Detect which cell encompasses the target text, then output its [X, Y] center coordinate. 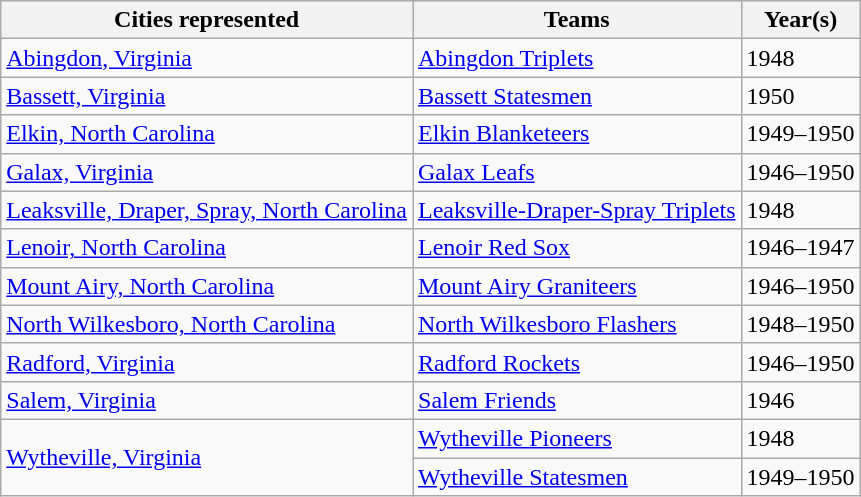
Year(s) [800, 20]
1948–1950 [800, 324]
Radford Rockets [576, 362]
Bassett, Virginia [207, 96]
Bassett Statesmen [576, 96]
Leaksville-Draper-Spray Triplets [576, 210]
1946 [800, 400]
Mount Airy, North Carolina [207, 286]
Wytheville Pioneers [576, 438]
Wytheville, Virginia [207, 457]
Mount Airy Graniteers [576, 286]
Leaksville, Draper, Spray, North Carolina [207, 210]
Elkin Blanketeers [576, 134]
Lenoir, North Carolina [207, 248]
Elkin, North Carolina [207, 134]
Salem, Virginia [207, 400]
Abingdon Triplets [576, 58]
Salem Friends [576, 400]
Galax Leafs [576, 172]
Abingdon, Virginia [207, 58]
Lenoir Red Sox [576, 248]
Radford, Virginia [207, 362]
1950 [800, 96]
North Wilkesboro Flashers [576, 324]
North Wilkesboro, North Carolina [207, 324]
Galax, Virginia [207, 172]
Teams [576, 20]
Cities represented [207, 20]
Wytheville Statesmen [576, 477]
1946–1947 [800, 248]
